Extract the [X, Y] coordinate from the center of the cell holding the provided text.  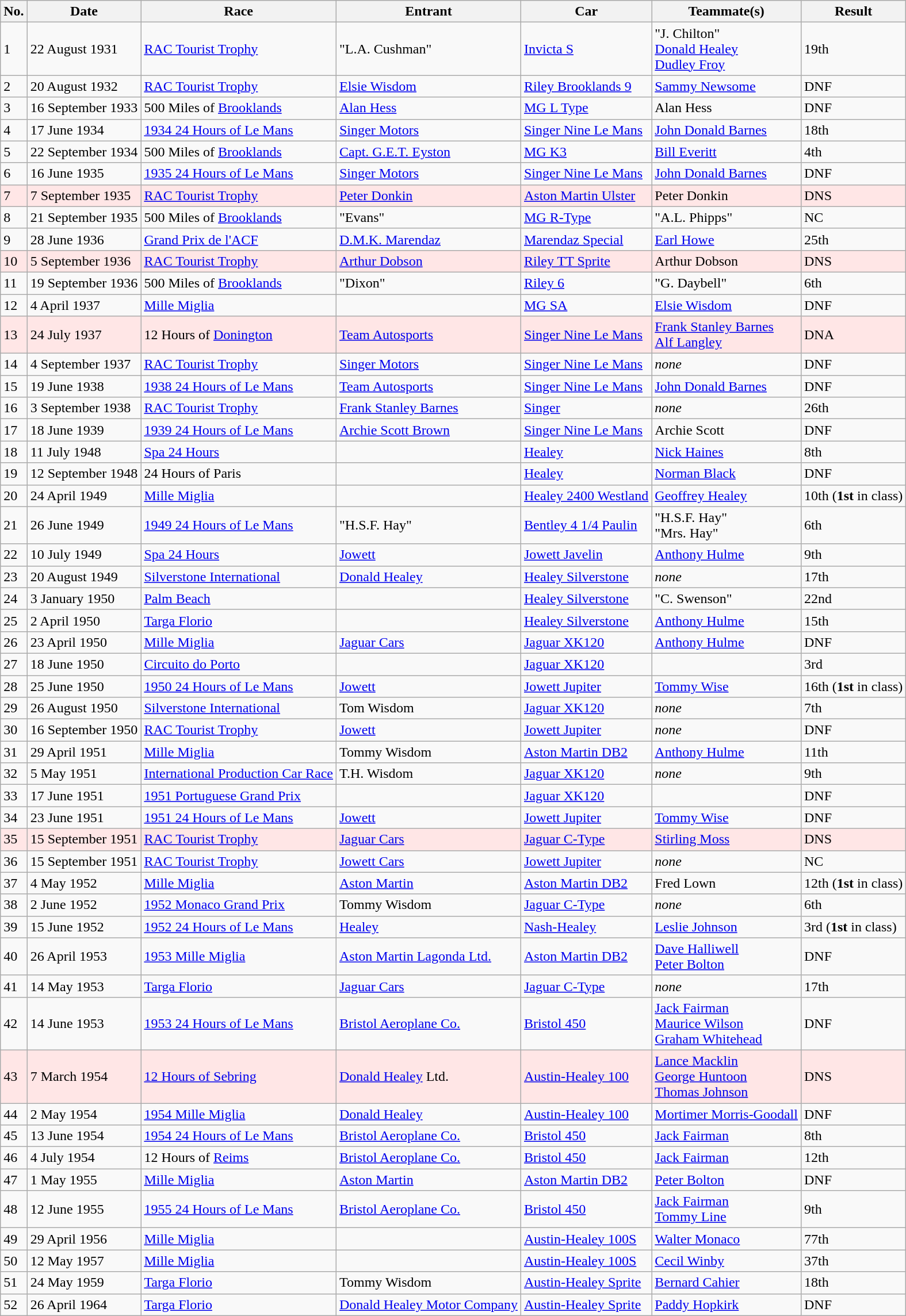
DNA [853, 335]
26 June 1949 [84, 525]
4 July 1954 [84, 1158]
47 [14, 1180]
46 [14, 1158]
44 [14, 1114]
1951 24 Hours of Le Mans [239, 818]
13 June 1954 [84, 1136]
3rd [853, 664]
4 April 1937 [84, 305]
17 [14, 430]
Healey 2400 Westland [586, 496]
26 April 1953 [84, 957]
19 September 1936 [84, 283]
7 September 1935 [84, 195]
16th (1st in class) [853, 686]
7th [853, 708]
11th [853, 752]
Jowett Cars [428, 861]
1953 24 Hours of Le Mans [239, 1023]
Bentley 4 1/4 Paulin [586, 525]
No. [14, 11]
Mortimer Morris-Goodall [727, 1114]
Frank Stanley BarnesAlf Langley [727, 335]
1949 24 Hours of Le Mans [239, 525]
12 Hours of Sebring [239, 1076]
28 [14, 686]
Singer [586, 408]
51 [14, 1283]
12 [14, 305]
16 September 1933 [84, 108]
Aston Martin Ulster [586, 195]
Aston Martin Lagonda Ltd. [428, 957]
18 June 1950 [84, 664]
17 June 1934 [84, 130]
35 [14, 839]
"A.L. Phipps" [727, 217]
30 [14, 730]
Geoffrey Healey [727, 496]
Norman Black [727, 474]
Earl Howe [727, 239]
21 September 1935 [84, 217]
12th [853, 1158]
1952 24 Hours of Le Mans [239, 927]
24 May 1959 [84, 1283]
19 [14, 474]
34 [14, 818]
37th [853, 1261]
77th [853, 1239]
MG R-Type [586, 217]
29 April 1951 [84, 752]
Leslie Johnson [727, 927]
26 [14, 642]
Date [84, 11]
42 [14, 1023]
Jack FairmanMaurice WilsonGraham Whitehead [727, 1023]
"J. Chilton"Donald HealeyDudley Froy [727, 49]
20 [14, 496]
13 [14, 335]
8 [14, 217]
16 September 1950 [84, 730]
4 May 1952 [84, 883]
43 [14, 1076]
Donald Healey Motor Company [428, 1305]
41 [14, 986]
1953 Mille Miglia [239, 957]
10 [14, 261]
MG SA [586, 305]
19 June 1938 [84, 386]
1950 24 Hours of Le Mans [239, 686]
24 [14, 598]
6 [14, 174]
D.M.K. Marendaz [428, 239]
24 April 1949 [84, 496]
Capt. G.E.T. Eyston [428, 152]
2 [14, 86]
39 [14, 927]
45 [14, 1136]
2 April 1950 [84, 620]
1 [14, 49]
12 Hours of Donington [239, 335]
1955 24 Hours of Le Mans [239, 1210]
Frank Stanley Barnes [428, 408]
Grand Prix de l'ACF [239, 239]
Circuito do Porto [239, 664]
52 [14, 1305]
15th [853, 620]
11 July 1948 [84, 452]
"G. Daybell" [727, 283]
18 [14, 452]
1951 Portuguese Grand Prix [239, 796]
36 [14, 861]
"Dixon" [428, 283]
5 September 1936 [84, 261]
1 May 1955 [84, 1180]
11 [14, 283]
10th (1st in class) [853, 496]
"H.S.F. Hay""Mrs. Hay" [727, 525]
Dave HalliwellPeter Bolton [727, 957]
Riley Brooklands 9 [586, 86]
7 [14, 195]
7 March 1954 [84, 1076]
Cecil Winby [727, 1261]
12 Hours of Reims [239, 1158]
Archie Scott Brown [428, 430]
32 [14, 774]
50 [14, 1261]
23 April 1950 [84, 642]
MG L Type [586, 108]
21 [14, 525]
14 [14, 365]
4 [14, 130]
24 Hours of Paris [239, 474]
"L.A. Cushman" [428, 49]
22nd [853, 598]
MG K3 [586, 152]
5 [14, 152]
26 August 1950 [84, 708]
49 [14, 1239]
1952 Monaco Grand Prix [239, 905]
12 May 1957 [84, 1261]
24 July 1937 [84, 335]
18 June 1939 [84, 430]
Nash-Healey [586, 927]
12th (1st in class) [853, 883]
1954 Mille Miglia [239, 1114]
Riley 6 [586, 283]
26th [853, 408]
Tom Wisdom [428, 708]
3 January 1950 [84, 598]
Jowett Javelin [586, 555]
T.H. Wisdom [428, 774]
26 April 1964 [84, 1305]
12 June 1955 [84, 1210]
Lance MacklinGeorge HuntoonThomas Johnson [727, 1076]
27 [14, 664]
40 [14, 957]
Riley TT Sprite [586, 261]
14 June 1953 [84, 1023]
22 [14, 555]
Walter Monaco [727, 1239]
Jack FairmanTommy Line [727, 1210]
Nick Haines [727, 452]
28 June 1936 [84, 239]
International Production Car Race [239, 774]
22 August 1931 [84, 49]
3 September 1938 [84, 408]
Stirling Moss [727, 839]
"C. Swenson" [727, 598]
3 [14, 108]
15 June 1952 [84, 927]
Race [239, 11]
1938 24 Hours of Le Mans [239, 386]
Car [586, 11]
Sammy Newsome [727, 86]
3rd (1st in class) [853, 927]
22 September 1934 [84, 152]
Entrant [428, 11]
Marendaz Special [586, 239]
29 [14, 708]
25 June 1950 [84, 686]
23 [14, 577]
10 July 1949 [84, 555]
12 September 1948 [84, 474]
1939 24 Hours of Le Mans [239, 430]
2 May 1954 [84, 1114]
Palm Beach [239, 598]
4 September 1937 [84, 365]
Bernard Cahier [727, 1283]
Fred Lown [727, 883]
"Evans" [428, 217]
9 [14, 239]
20 August 1949 [84, 577]
1935 24 Hours of Le Mans [239, 174]
2 June 1952 [84, 905]
20 August 1932 [84, 86]
4th [853, 152]
16 [14, 408]
16 June 1935 [84, 174]
38 [14, 905]
Result [853, 11]
25th [853, 239]
48 [14, 1210]
37 [14, 883]
31 [14, 752]
Bill Everitt [727, 152]
15 [14, 386]
1954 24 Hours of Le Mans [239, 1136]
1934 24 Hours of Le Mans [239, 130]
33 [14, 796]
Peter Bolton [727, 1180]
17 June 1951 [84, 796]
Invicta S [586, 49]
25 [14, 620]
19th [853, 49]
Archie Scott [727, 430]
"H.S.F. Hay" [428, 525]
23 June 1951 [84, 818]
5 May 1951 [84, 774]
14 May 1953 [84, 986]
Paddy Hopkirk [727, 1305]
29 April 1956 [84, 1239]
Donald Healey Ltd. [428, 1076]
Teammate(s) [727, 11]
